Find where the given text appears and provide that cell's center as (X, Y) coordinate. 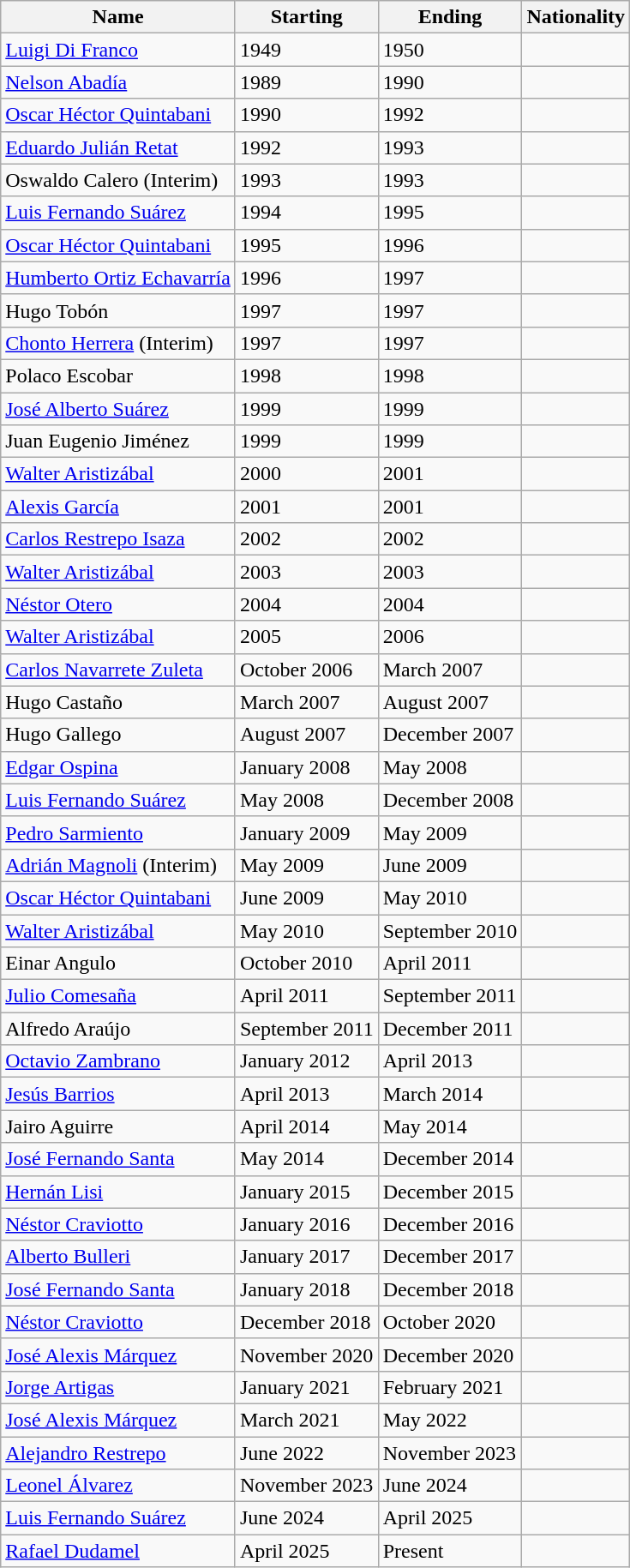
1949 (307, 50)
September 2010 (450, 930)
1950 (450, 50)
May 2022 (450, 1420)
Ending (450, 17)
January 2009 (307, 832)
Néstor Otero (118, 604)
December 2011 (450, 1029)
1989 (307, 82)
Carlos Restrepo Isaza (118, 539)
Hugo Castaño (118, 702)
José Alberto Suárez (118, 409)
February 2021 (450, 1387)
December 2016 (450, 1224)
Luigi Di Franco (118, 50)
Name (118, 17)
2006 (450, 637)
1994 (307, 213)
December 2017 (450, 1257)
January 2008 (307, 767)
Octavio Zambrano (118, 1061)
Jorge Artigas (118, 1387)
Juan Eugenio Jiménez (118, 442)
December 2014 (450, 1159)
Hernán Lisi (118, 1192)
Pedro Sarmiento (118, 832)
November 2020 (307, 1355)
January 2015 (307, 1192)
March 2021 (307, 1420)
December 2008 (450, 800)
October 2006 (307, 670)
Polaco Escobar (118, 375)
Jesús Barrios (118, 1094)
December 2015 (450, 1192)
Edgar Ospina (118, 767)
Adrián Magnoli (Interim) (118, 865)
Leonel Álvarez (118, 1486)
Alexis García (118, 507)
Carlos Navarrete Zuleta (118, 670)
October 2020 (450, 1322)
Starting (307, 17)
Humberto Ortiz Echavarría (118, 278)
January 2012 (307, 1061)
December 2020 (450, 1355)
Hugo Gallego (118, 735)
January 2017 (307, 1257)
Rafael Dudamel (118, 1551)
Oswaldo Calero (Interim) (118, 180)
Hugo Tobón (118, 310)
April 2014 (307, 1126)
Nationality (576, 17)
Alejandro Restrepo (118, 1453)
Jairo Aguirre (118, 1126)
2005 (307, 637)
January 2018 (307, 1289)
2000 (307, 474)
Nelson Abadía (118, 82)
Present (450, 1551)
June 2022 (307, 1453)
December 2007 (450, 735)
January 2021 (307, 1387)
Eduardo Julián Retat (118, 147)
January 2016 (307, 1224)
Alfredo Araújo (118, 1029)
October 2010 (307, 964)
Alberto Bulleri (118, 1257)
Chonto Herrera (Interim) (118, 343)
Einar Angulo (118, 964)
March 2014 (450, 1094)
Julio Comesaña (118, 996)
